Provide the [x, y] coordinate of the cell's center where the given text is located.  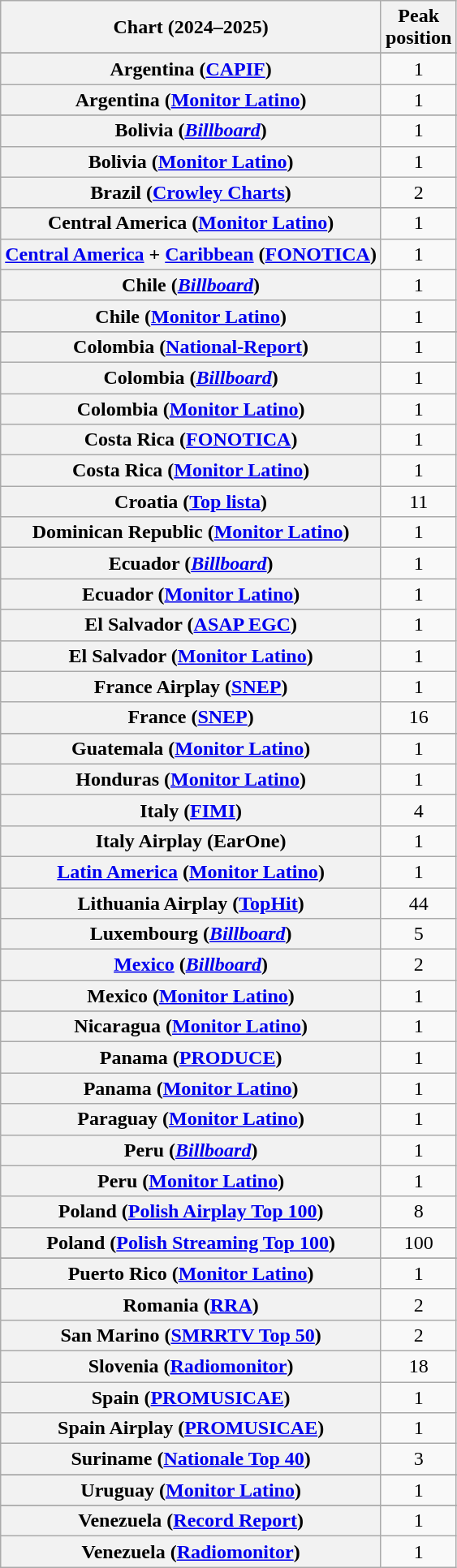
Argentina (Monitor Latino) [192, 100]
Costa Rica (FONOTICA) [192, 440]
Italy (FIMI) [192, 810]
Italy Airplay (EarOne) [192, 841]
Ecuador (Billboard) [192, 563]
16 [418, 717]
Paraguay (Monitor Latino) [192, 1119]
France Airplay (SNEP) [192, 687]
Panama (Monitor Latino) [192, 1088]
Poland (Polish Streaming Top 100) [192, 1243]
11 [418, 502]
Uruguay (Monitor Latino) [192, 1490]
Argentina (CAPIF) [192, 69]
Croatia (Top lista) [192, 502]
8 [418, 1212]
Venezuela (Record Report) [192, 1521]
El Salvador (ASAP EGC) [192, 625]
Colombia (Monitor Latino) [192, 408]
Lithuania Airplay (TopHit) [192, 903]
Poland (Polish Airplay Top 100) [192, 1212]
Mexico (Billboard) [192, 965]
Costa Rica (Monitor Latino) [192, 471]
Mexico (Monitor Latino) [192, 996]
Peru (Billboard) [192, 1150]
Panama (PRODUCE) [192, 1058]
Colombia (National-Report) [192, 347]
El Salvador (Monitor Latino) [192, 656]
Latin America (Monitor Latino) [192, 872]
San Marino (SMRRTV Top 50) [192, 1335]
Bolivia (Monitor Latino) [192, 162]
France (SNEP) [192, 717]
44 [418, 903]
Bolivia (Billboard) [192, 131]
Puerto Rico (Monitor Latino) [192, 1273]
Peakposition [418, 28]
Ecuador (Monitor Latino) [192, 594]
Chile (Monitor Latino) [192, 316]
3 [418, 1459]
Spain (PROMUSICAE) [192, 1397]
18 [418, 1366]
Colombia (Billboard) [192, 377]
Venezuela (Radiomonitor) [192, 1552]
Slovenia (Radiomonitor) [192, 1366]
Central America (Monitor Latino) [192, 223]
5 [418, 934]
Romania (RRA) [192, 1304]
Luxembourg (Billboard) [192, 934]
Dominican Republic (Monitor Latino) [192, 532]
Peru (Monitor Latino) [192, 1181]
Chart (2024–2025) [192, 28]
Guatemala (Monitor Latino) [192, 748]
Nicaragua (Monitor Latino) [192, 1027]
Honduras (Monitor Latino) [192, 779]
Brazil (Crowley Charts) [192, 192]
Central America + Caribbean (FONOTICA) [192, 254]
100 [418, 1243]
4 [418, 810]
Chile (Billboard) [192, 285]
Suriname (Nationale Top 40) [192, 1459]
Spain Airplay (PROMUSICAE) [192, 1428]
